From the cell containing the given text, extract its center point as [X, Y] coordinate. 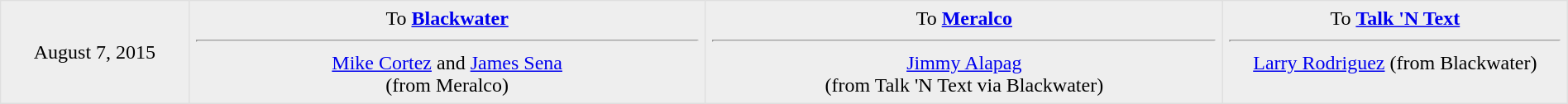
August 7, 2015 [94, 52]
To Talk 'N TextLarry Rodriguez (from Blackwater) [1394, 52]
To MeralcoJimmy Alapag(from Talk 'N Text via Blackwater) [964, 52]
To BlackwaterMike Cortez and James Sena(from Meralco) [447, 52]
